Determine the [X, Y] coordinate at the center of the cell enclosing the given text.  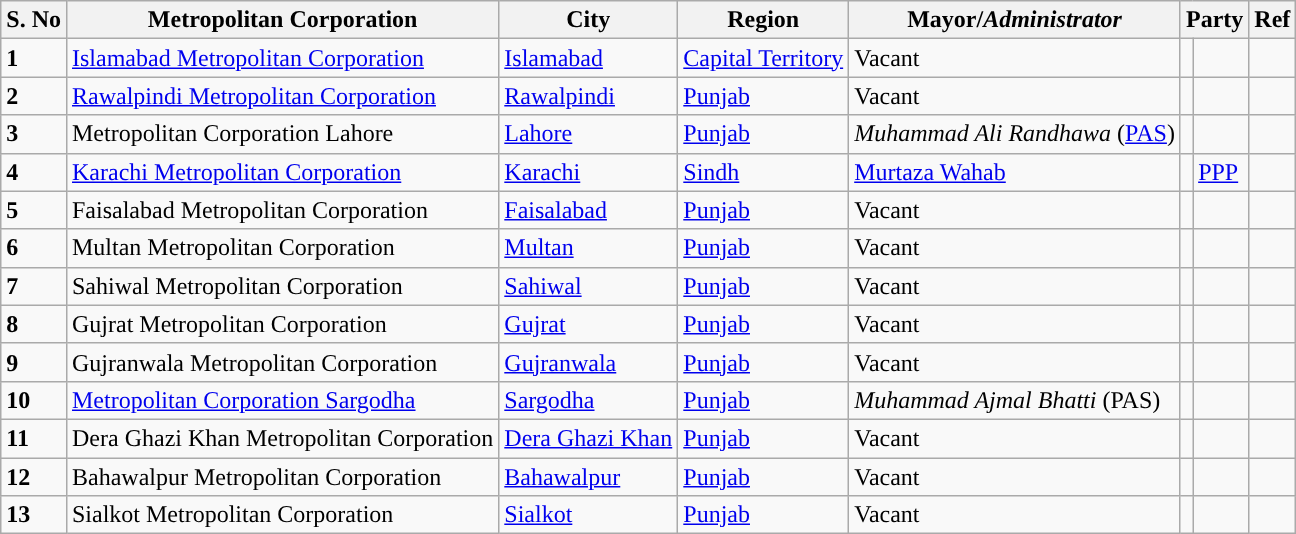
Sahiwal Metropolitan Corporation [282, 286]
Lahore [588, 134]
Capital Territory [764, 58]
Faisalabad Metropolitan Corporation [282, 210]
11 [34, 438]
3 [34, 134]
Rawalpindi [588, 96]
City [588, 20]
Gujrat [588, 324]
Metropolitan Corporation Lahore [282, 134]
Sahiwal [588, 286]
Muhammad Ali Randhawa (PAS) [1015, 134]
8 [34, 324]
Sindh [764, 172]
Rawalpindi Metropolitan Corporation [282, 96]
Gujrat Metropolitan Corporation [282, 324]
Dera Ghazi Khan [588, 438]
13 [34, 515]
Gujranwala [588, 362]
Mayor/Administrator [1015, 20]
Bahawalpur Metropolitan Corporation [282, 477]
10 [34, 400]
4 [34, 172]
Region [764, 20]
Multan Metropolitan Corporation [282, 248]
Murtaza Wahab [1015, 172]
PPP [1221, 172]
9 [34, 362]
Karachi Metropolitan Corporation [282, 172]
Islamabad [588, 58]
Bahawalpur [588, 477]
Metropolitan Corporation [282, 20]
5 [34, 210]
Islamabad Metropolitan Corporation [282, 58]
1 [34, 58]
S. No [34, 20]
Ref [1272, 20]
Karachi [588, 172]
Sialkot [588, 515]
Dera Ghazi Khan Metropolitan Corporation [282, 438]
Sialkot Metropolitan Corporation [282, 515]
2 [34, 96]
Muhammad Ajmal Bhatti (PAS) [1015, 400]
Sargodha [588, 400]
7 [34, 286]
12 [34, 477]
6 [34, 248]
Gujranwala Metropolitan Corporation [282, 362]
Faisalabad [588, 210]
Multan [588, 248]
Party [1214, 20]
Metropolitan Corporation Sargodha [282, 400]
